For the text-containing cell, return its midpoint in [X, Y] coordinate format. 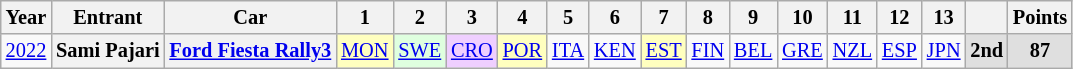
FIN [708, 51]
7 [664, 17]
4 [522, 17]
MON [364, 51]
Year [26, 17]
2nd [986, 51]
KEN [615, 51]
JPN [944, 51]
8 [708, 17]
ITA [568, 51]
ESP [900, 51]
Sami Pajari [108, 51]
Entrant [108, 17]
2 [420, 17]
EST [664, 51]
1 [364, 17]
11 [852, 17]
12 [900, 17]
10 [802, 17]
Points [1040, 17]
13 [944, 17]
6 [615, 17]
NZL [852, 51]
87 [1040, 51]
Car [250, 17]
CRO [472, 51]
Ford Fiesta Rally3 [250, 51]
5 [568, 17]
2022 [26, 51]
POR [522, 51]
9 [753, 17]
GRE [802, 51]
3 [472, 17]
SWE [420, 51]
BEL [753, 51]
